Output the [x, y] coordinate of the center of the cell containing the given text.  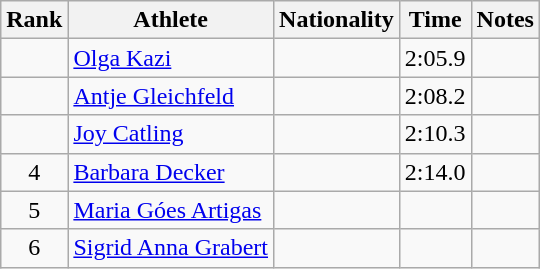
Olga Kazi [171, 58]
Joy Catling [171, 134]
4 [34, 172]
5 [34, 210]
Athlete [171, 20]
Notes [505, 20]
Rank [34, 20]
Maria Góes Artigas [171, 210]
Barbara Decker [171, 172]
Nationality [337, 20]
2:14.0 [435, 172]
2:05.9 [435, 58]
6 [34, 248]
2:10.3 [435, 134]
2:08.2 [435, 96]
Time [435, 20]
Sigrid Anna Grabert [171, 248]
Antje Gleichfeld [171, 96]
